Locate the cell with the specified text and output its [x, y] center coordinate. 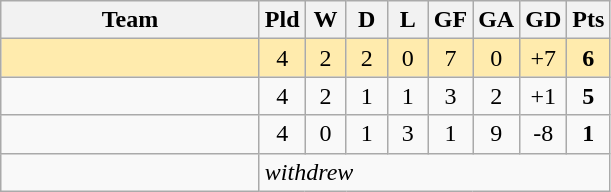
+1 [544, 96]
5 [588, 96]
withdrew [434, 172]
6 [588, 58]
-8 [544, 134]
Team [130, 20]
Pld [282, 20]
GA [496, 20]
Pts [588, 20]
D [366, 20]
L [408, 20]
9 [496, 134]
W [326, 20]
GF [450, 20]
GD [544, 20]
7 [450, 58]
+7 [544, 58]
